Output the (X, Y) coordinate of the center of the cell containing the given text.  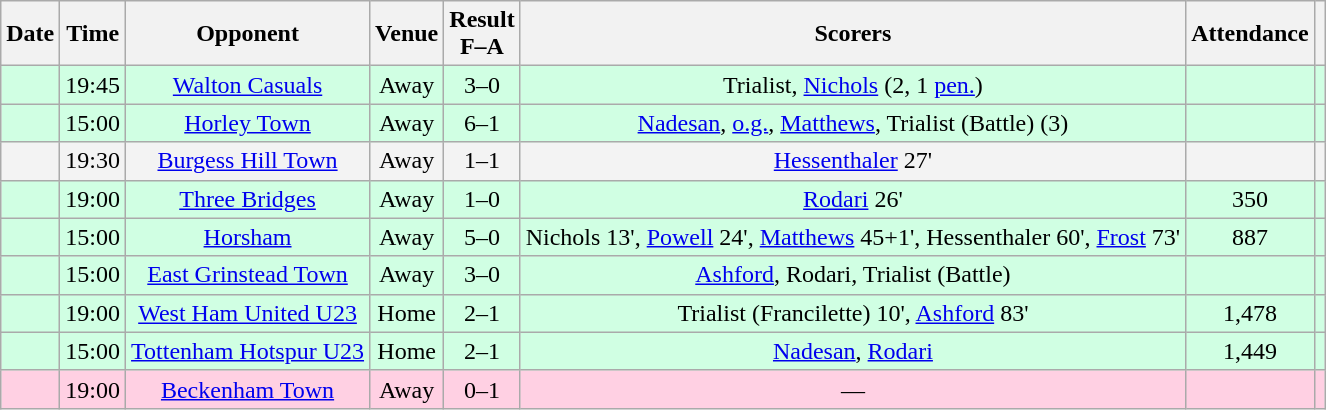
Ashford, Rodari, Trialist (Battle) (853, 275)
Horsham (248, 237)
19:45 (93, 85)
Three Bridges (248, 199)
Scorers (853, 34)
Nadesan, o.g., Matthews, Trialist (Battle) (3) (853, 123)
1,478 (1250, 313)
Horley Town (248, 123)
1–0 (482, 199)
6–1 (482, 123)
Date (30, 34)
887 (1250, 237)
Hessenthaler 27' (853, 161)
19:30 (93, 161)
Time (93, 34)
Opponent (248, 34)
Trialist (Francilette) 10', Ashford 83' (853, 313)
Nichols 13', Powell 24', Matthews 45+1', Hessenthaler 60', Frost 73' (853, 237)
Trialist, Nichols (2, 1 pen.) (853, 85)
West Ham United U23 (248, 313)
Rodari 26' (853, 199)
Beckenham Town (248, 389)
Tottenham Hotspur U23 (248, 351)
350 (1250, 199)
Venue (407, 34)
ResultF–A (482, 34)
1–1 (482, 161)
Walton Casuals (248, 85)
Burgess Hill Town (248, 161)
0–1 (482, 389)
5–0 (482, 237)
— (853, 389)
1,449 (1250, 351)
Attendance (1250, 34)
Nadesan, Rodari (853, 351)
East Grinstead Town (248, 275)
